Find where the given text appears and provide that cell's center as [X, Y] coordinate. 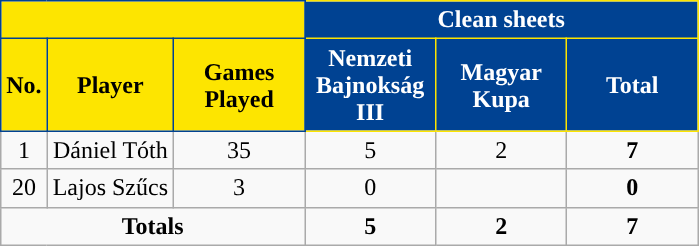
20 [24, 188]
1 [24, 150]
No. [24, 85]
35 [240, 150]
3 [240, 188]
Games Played [240, 85]
Player [110, 85]
Totals [153, 226]
Dániel Tóth [110, 150]
Lajos Szűcs [110, 188]
Magyar Kupa [502, 85]
Total [632, 85]
Clean sheets [502, 20]
Nemzeti Bajnokság III [370, 85]
